Output the [X, Y] coordinate of the center of the cell containing the given text.  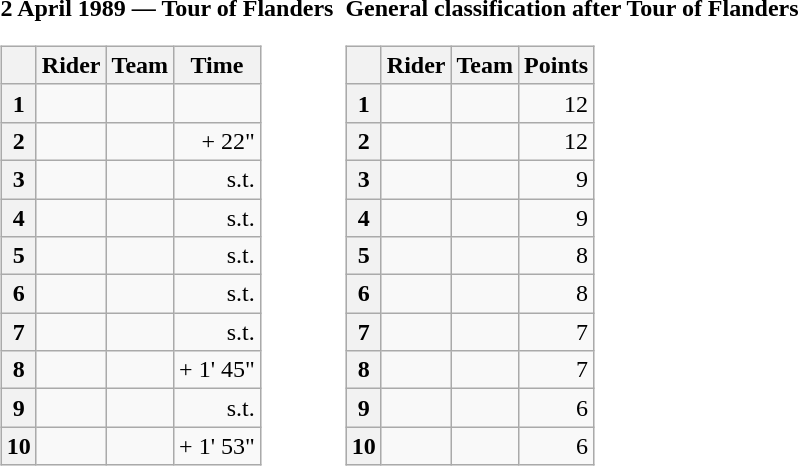
+ 1' 45" [218, 370]
Time [218, 65]
+ 1' 53" [218, 446]
+ 22" [218, 141]
Points [556, 65]
